Identify which cell holds the provided text, then report its [X, Y] central coordinate. 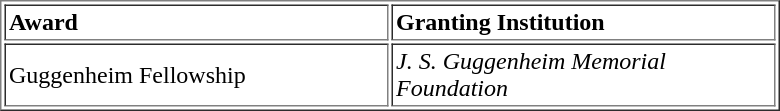
Guggenheim Fellowship [196, 76]
Granting Institution [584, 22]
J. S. Guggenheim Memorial Foundation [584, 76]
Award [196, 22]
